Return (x, y) of the center of cell containing provided text 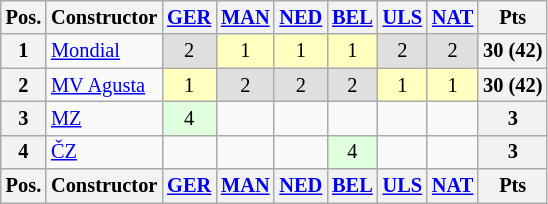
MZ (104, 118)
Mondial (104, 51)
ČZ (104, 152)
MV Agusta (104, 85)
